For the text-containing cell, return its midpoint in [X, Y] coordinate format. 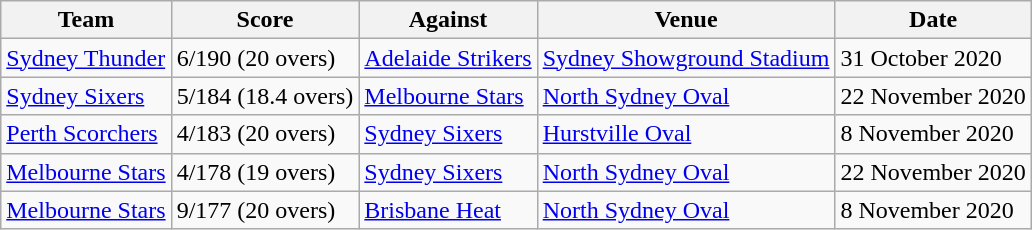
Team [86, 20]
5/184 (18.4 overs) [265, 96]
Sydney Showground Stadium [686, 58]
Date [933, 20]
4/183 (20 overs) [265, 134]
Adelaide Strikers [448, 58]
9/177 (20 overs) [265, 210]
Score [265, 20]
Brisbane Heat [448, 210]
31 October 2020 [933, 58]
Perth Scorchers [86, 134]
Against [448, 20]
6/190 (20 overs) [265, 58]
Venue [686, 20]
Sydney Thunder [86, 58]
4/178 (19 overs) [265, 172]
Hurstville Oval [686, 134]
